Output the (X, Y) coordinate of the center of the cell containing the given text.  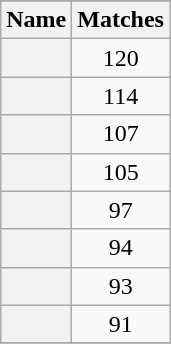
Name (36, 20)
93 (121, 286)
114 (121, 96)
107 (121, 134)
120 (121, 58)
Matches (121, 20)
105 (121, 172)
91 (121, 324)
94 (121, 248)
97 (121, 210)
